Capture the cell that displays the provided text and extract its [X, Y] central coordinate. 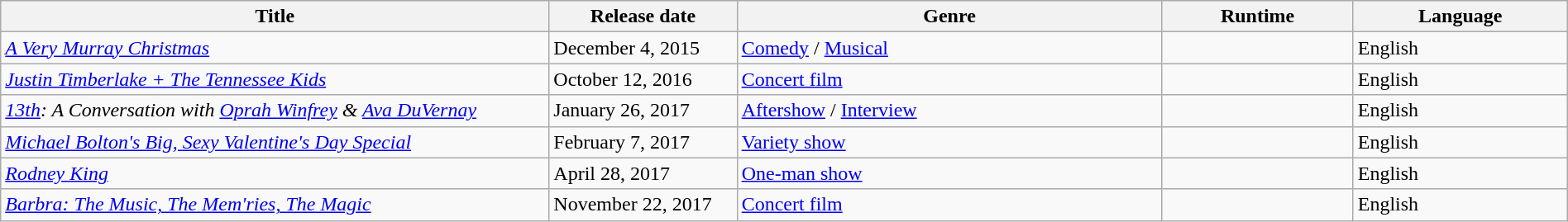
Genre [949, 17]
April 28, 2017 [643, 173]
Runtime [1257, 17]
One-man show [949, 173]
Title [275, 17]
13th: A Conversation with Oprah Winfrey & Ava DuVernay [275, 111]
A Very Murray Christmas [275, 48]
Release date [643, 17]
Michael Bolton's Big, Sexy Valentine's Day Special [275, 142]
Justin Timberlake + The Tennessee Kids [275, 79]
Barbra: The Music, The Mem'ries, The Magic [275, 205]
Language [1460, 17]
February 7, 2017 [643, 142]
October 12, 2016 [643, 79]
Variety show [949, 142]
January 26, 2017 [643, 111]
December 4, 2015 [643, 48]
Comedy / Musical [949, 48]
Rodney King [275, 173]
Aftershow / Interview [949, 111]
November 22, 2017 [643, 205]
